From the cell containing the given text, extract its center point as [x, y] coordinate. 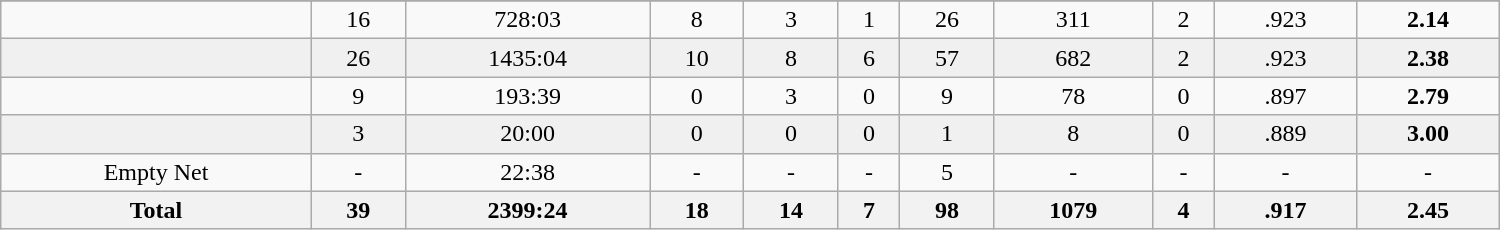
10 [697, 58]
Total [156, 210]
39 [358, 210]
728:03 [527, 20]
4 [1183, 210]
2.45 [1428, 210]
311 [1074, 20]
16 [358, 20]
3.00 [1428, 134]
78 [1074, 96]
Empty Net [156, 172]
2.14 [1428, 20]
5 [947, 172]
6 [869, 58]
.917 [1285, 210]
20:00 [527, 134]
7 [869, 210]
98 [947, 210]
57 [947, 58]
22:38 [527, 172]
18 [697, 210]
1435:04 [527, 58]
2399:24 [527, 210]
2.79 [1428, 96]
682 [1074, 58]
1079 [1074, 210]
.897 [1285, 96]
.889 [1285, 134]
2.38 [1428, 58]
193:39 [527, 96]
14 [791, 210]
